For the text-containing cell, return its midpoint in [x, y] coordinate format. 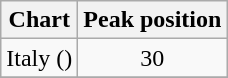
Peak position [152, 20]
Chart [40, 20]
30 [152, 58]
Italy () [40, 58]
